For the text-containing cell, return its midpoint in (X, Y) coordinate format. 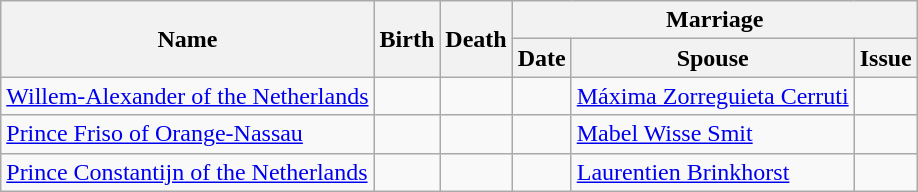
Mabel Wisse Smit (712, 134)
Prince Constantijn of the Netherlands (188, 172)
Issue (886, 58)
Máxima Zorreguieta Cerruti (712, 96)
Name (188, 39)
Spouse (712, 58)
Prince Friso of Orange-Nassau (188, 134)
Death (476, 39)
Date (542, 58)
Laurentien Brinkhorst (712, 172)
Willem-Alexander of the Netherlands (188, 96)
Birth (407, 39)
Marriage (714, 20)
